Output the [x, y] coordinate of the center of the cell containing the given text.  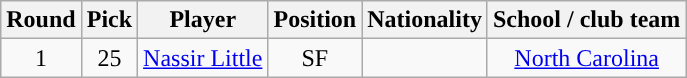
Nationality [425, 20]
SF [315, 58]
Nassir Little [203, 58]
1 [41, 58]
Pick [109, 20]
School / club team [586, 20]
Player [203, 20]
Position [315, 20]
Round [41, 20]
25 [109, 58]
North Carolina [586, 58]
